Extract the (x, y) coordinate from the center of the cell holding the provided text.  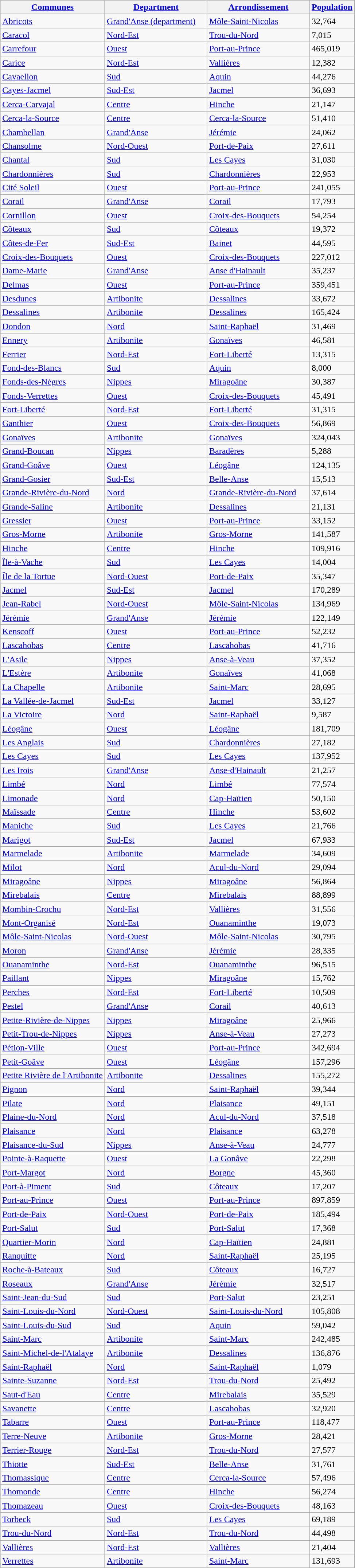
33,152 (332, 520)
51,410 (332, 118)
Thomonde (52, 1491)
Carrefour (52, 49)
Pignon (52, 1089)
17,207 (332, 1186)
L'Estère (52, 673)
Saint-Michel-de-l'Atalaye (52, 1353)
Baradères (258, 451)
41,716 (332, 645)
32,517 (332, 1283)
Terre-Neuve (52, 1436)
Chantal (52, 160)
Communes (52, 7)
Port-à-Piment (52, 1186)
1,079 (332, 1367)
15,762 (332, 978)
Ranquitte (52, 1256)
Perches (52, 992)
Savanette (52, 1408)
Grand-Boucan (52, 451)
40,613 (332, 1006)
52,232 (332, 632)
21,404 (332, 1547)
Verrettes (52, 1561)
27,273 (332, 1034)
Ferrier (52, 354)
Petite Rivière de l'Artibonite (52, 1076)
Les Anglais (52, 742)
8,000 (332, 368)
17,368 (332, 1228)
Gressier (52, 520)
54,254 (332, 215)
44,595 (332, 243)
45,360 (332, 1173)
Chambellan (52, 132)
19,372 (332, 229)
31,761 (332, 1464)
141,587 (332, 534)
22,953 (332, 174)
32,920 (332, 1408)
Mont-Organisé (52, 923)
155,272 (332, 1076)
27,577 (332, 1450)
Dame-Marie (52, 271)
14,004 (332, 562)
Grand-Goâve (52, 465)
Petit-Goâve (52, 1062)
136,876 (332, 1353)
Plaisance-du-Sud (52, 1145)
29,094 (332, 867)
57,496 (332, 1478)
897,859 (332, 1200)
Terrier-Rouge (52, 1450)
28,421 (332, 1436)
Department (156, 7)
165,424 (332, 312)
37,614 (332, 493)
Petite-Rivière-de-Nippes (52, 1020)
88,899 (332, 895)
La Vallée-de-Jacmel (52, 701)
Delmas (52, 285)
Cité Soleil (52, 188)
77,574 (332, 784)
23,251 (332, 1298)
Marigot (52, 839)
Carice (52, 63)
Caracol (52, 35)
Grand'Anse (department) (156, 21)
Moron (52, 951)
67,933 (332, 839)
Arrondissement (258, 7)
Roche-à-Bateaux (52, 1269)
181,709 (332, 729)
9,587 (332, 715)
242,485 (332, 1339)
Fond-des-Blancs (52, 368)
35,237 (332, 271)
L'Asile (52, 659)
124,135 (332, 465)
16,727 (332, 1269)
15,513 (332, 479)
Anse-d'Hainault (258, 770)
Maïssade (52, 812)
Chansolme (52, 146)
Cerca-Carvajal (52, 104)
Plaine-du-Nord (52, 1117)
465,019 (332, 49)
Population (332, 7)
La Gonâve (258, 1159)
24,881 (332, 1242)
Desdunes (52, 299)
Maniche (52, 826)
Anse d'Hainault (258, 271)
59,042 (332, 1325)
Cavaellon (52, 77)
25,195 (332, 1256)
Île-à-Vache (52, 562)
342,694 (332, 1048)
Paillant (52, 978)
137,952 (332, 756)
Port-Margot (52, 1173)
324,043 (332, 437)
33,127 (332, 701)
5,288 (332, 451)
Torbeck (52, 1520)
10,509 (332, 992)
27,611 (332, 146)
241,055 (332, 188)
Dondon (52, 326)
Thomassique (52, 1478)
Cayes-Jacmel (52, 90)
69,189 (332, 1520)
22,298 (332, 1159)
Île de la Tortue (52, 576)
Thomazeau (52, 1506)
27,182 (332, 742)
La Chapelle (52, 687)
31,030 (332, 160)
35,529 (332, 1395)
24,777 (332, 1145)
25,492 (332, 1381)
Jean-Rabel (52, 604)
21,257 (332, 770)
Limonade (52, 798)
31,315 (332, 410)
122,149 (332, 618)
17,793 (332, 202)
157,296 (332, 1062)
30,795 (332, 937)
Cornillon (52, 215)
21,766 (332, 826)
7,015 (332, 35)
Saint-Louis-du-Sud (52, 1325)
33,672 (332, 299)
Pétion-Ville (52, 1048)
56,864 (332, 881)
Les Irois (52, 770)
96,515 (332, 964)
Bainet (258, 243)
31,469 (332, 326)
Kenscoff (52, 632)
49,151 (332, 1103)
Pointe-à-Raquette (52, 1159)
Pestel (52, 1006)
24,062 (332, 132)
21,131 (332, 507)
109,916 (332, 548)
Côtes-de-Fer (52, 243)
48,163 (332, 1506)
34,609 (332, 854)
Ennery (52, 340)
La Victoire (52, 715)
50,150 (332, 798)
118,477 (332, 1422)
Petit-Trou-de-Nippes (52, 1034)
19,073 (332, 923)
28,335 (332, 951)
Pilate (52, 1103)
28,695 (332, 687)
53,602 (332, 812)
131,693 (332, 1561)
Ganthier (52, 424)
134,969 (332, 604)
Abricots (52, 21)
227,012 (332, 257)
63,278 (332, 1131)
37,518 (332, 1117)
36,693 (332, 90)
46,581 (332, 340)
44,276 (332, 77)
Fonds-des-Nègres (52, 382)
32,764 (332, 21)
359,451 (332, 285)
56,869 (332, 424)
35,347 (332, 576)
21,147 (332, 104)
31,556 (332, 909)
37,352 (332, 659)
Mombin-Crochu (52, 909)
45,491 (332, 395)
Milot (52, 867)
Grande-Saline (52, 507)
105,808 (332, 1311)
185,494 (332, 1214)
13,315 (332, 354)
Borgne (258, 1173)
12,382 (332, 63)
56,274 (332, 1491)
39,344 (332, 1089)
30,387 (332, 382)
Sainte-Suzanne (52, 1381)
Thiotte (52, 1464)
Quartier-Morin (52, 1242)
Roseaux (52, 1283)
44,498 (332, 1533)
25,966 (332, 1020)
Grand-Gosier (52, 479)
Tabarre (52, 1422)
Fonds-Verrettes (52, 395)
170,289 (332, 590)
Saut-d'Eau (52, 1395)
Saint-Jean-du-Sud (52, 1298)
41,068 (332, 673)
